Capture the cell that displays the provided text and extract its [X, Y] central coordinate. 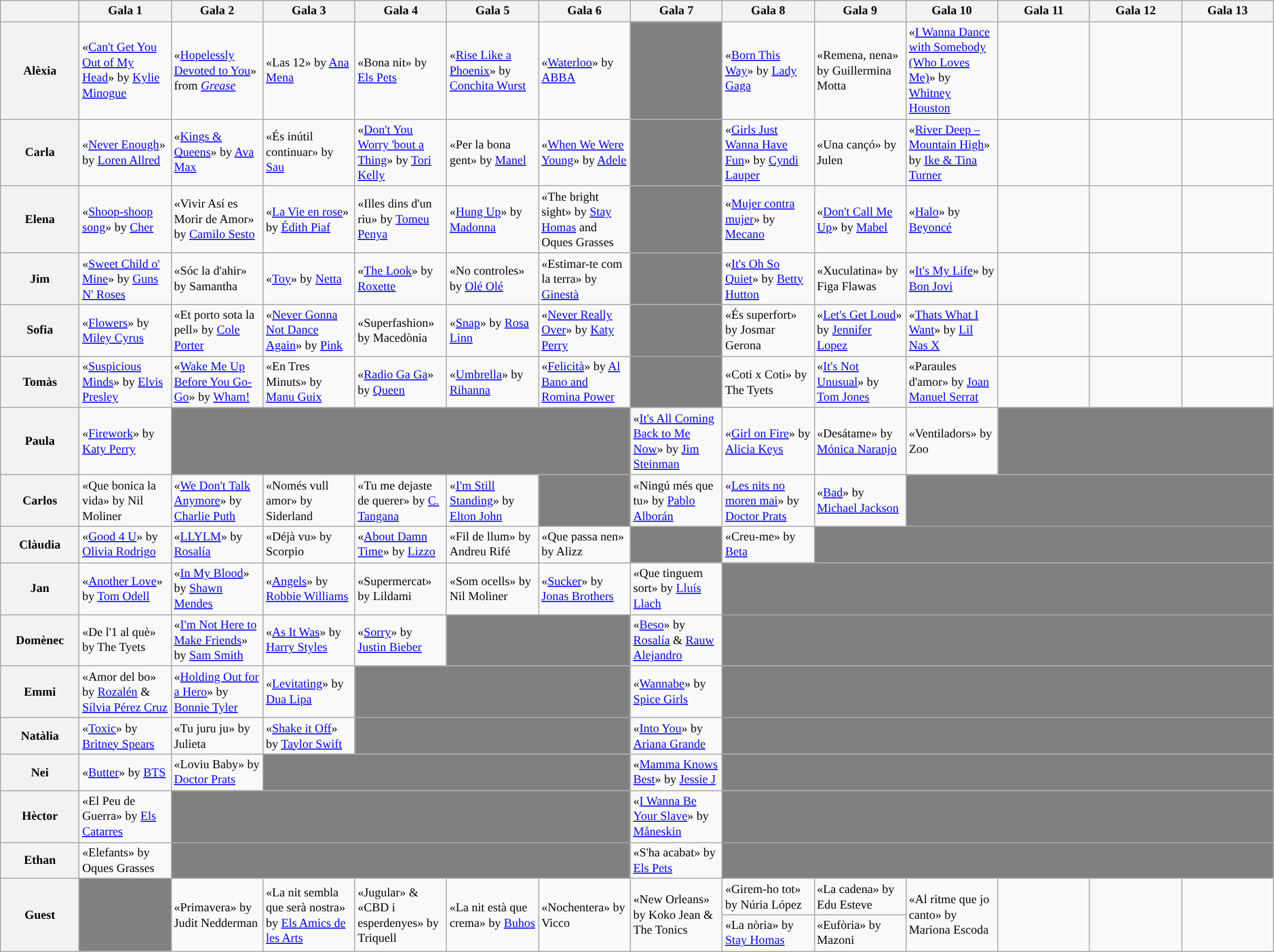
«Radio Ga Ga» by Queen [400, 382]
«Levitating» by Dua Lipa [309, 692]
«Xuculatina» by Figa Flawas [860, 279]
«S'ha acabat» by Els Pets [676, 860]
Hèctor [40, 816]
«In My Blood» by Shawn Mendes [217, 589]
«Que bonica la vida» by Nil Moliner [125, 500]
«Born This Way» by Lady Gaga [768, 71]
Gala 7 [676, 11]
«Las 12» by Ana Mena [309, 71]
Gala 3 [309, 11]
«Umbrella» by Rihanna [493, 382]
Elena [40, 220]
«Sorry» by Justin Bieber [400, 640]
«De l'1 al què» by The Tyets [125, 640]
«Superfashion» by Macedònia [400, 330]
«No controles» by Olé Olé [493, 279]
«Les nits no moren mai» by Doctor Prats [768, 500]
«Supermercat» by Lildami [400, 589]
Nei [40, 772]
«Remena, nena» by Guillermina Motta [860, 71]
«Creu-me» by Beta [768, 544]
Tomàs [40, 382]
«Shoop-shoop song» by Cher [125, 220]
Gala 9 [860, 11]
«LLYLM» by Rosalía [217, 544]
«The bright sight» by Stay Homas and Oques Grasses [585, 220]
«It's Oh So Quiet» by Betty Hutton [768, 279]
«Flowers» by Miley Cyrus [125, 330]
Alèxia [40, 71]
«Déjà vu» by Scorpio [309, 544]
«Amor del bo» by Rozalén & Sílvia Pérez Cruz [125, 692]
Guest [40, 915]
«La nòria» by Stay Homas [768, 933]
«Que passa nen» by Alizz [585, 544]
«Don't You Worry 'bout a Thing» by Tori Kelly [400, 153]
«Sóc la d'ahir» by Samantha [217, 279]
«Nochentera» by Vicco [585, 915]
«Wake Me Up Before You Go-Go» by Wham! [217, 382]
«Never Enough» by Loren Allred [125, 153]
«Eufòria» by Mazoni [860, 933]
«Can't Get You Out of My Head» by Kylie Minogue [125, 71]
«The Look» by Roxette [400, 279]
Jan [40, 589]
«Never Gonna Not Dance Again» by Pink [309, 330]
Gala 8 [768, 11]
«Girl on Fire» by Alicia Keys [768, 441]
«Let's Get Loud» by Jennifer Lopez [860, 330]
Gala 4 [400, 11]
«Una cançó» by Julen [860, 153]
«New Orleans» by Koko Jean & The Tonics [676, 915]
«Toxic» by Britney Spears [125, 736]
«Toy» by Netta [309, 279]
«Never Really Over» by Katy Perry [585, 330]
Gala 6 [585, 11]
«Som ocells» by Nil Moliner [493, 589]
«It's My Life» by Bon Jovi [951, 279]
«Firework» by Katy Perry [125, 441]
«Et porto sota la pell» by Cole Porter [217, 330]
«La nit està que crema» by Buhos [493, 915]
«It's All Coming Back to Me Now» by Jim Steinman [676, 441]
«Hung Up» by Madonna [493, 220]
«És inútil continuar» by Sau [309, 153]
«És superfort» by Josmar Gerona [768, 330]
«Ningú més que tu» by Pablo Alborán [676, 500]
«River Deep – Mountain High» by Ike & Tina Turner [951, 153]
«Bad» by Michael Jackson [860, 500]
Gala 5 [493, 11]
«El Peu de Guerra» by Els Catarres [125, 816]
«Mujer contra mujer» by Mecano [768, 220]
«As It Was» by Harry Styles [309, 640]
«Butter» by BTS [125, 772]
«Que tinguem sort» by Lluís Llach [676, 589]
«Hopelessly Devoted to You» from Grease [217, 71]
«Tu me dejaste de querer» by C. Tangana [400, 500]
«Mamma Knows Best» by Jessie J [676, 772]
«Wannabe» by Spice Girls [676, 692]
«Jugular» & «CBD i esperdenyes» by Triquell [400, 915]
«I'm Not Here to Make Friends» by Sam Smith [217, 640]
Gala 1 [125, 11]
«Shake it Off» by Taylor Swift [309, 736]
«I'm Still Standing» by Elton John [493, 500]
«Kings & Queens» by Ava Max [217, 153]
«Per la bona gent» by Manel [493, 153]
«I Wanna Be Your Slave» by Måneskin [676, 816]
«When We Were Young» by Adele [585, 153]
«Thats What I Want» by Lil Nas X [951, 330]
«Waterloo» by ABBA [585, 71]
«Al ritme que jo canto» by Mariona Escoda [951, 915]
«Només vull amor» by Siderland [309, 500]
«La Vie en rose» by Édith Piaf [309, 220]
«Girem-ho tot» by Núria López [768, 897]
«Holding Out for a Hero» by Bonnie Tyler [217, 692]
Paula [40, 441]
Gala 12 [1136, 11]
Carla [40, 153]
Gala 13 [1228, 11]
«Rise Like a Phoenix» by Conchita Wurst [493, 71]
«Girls Just Wanna Have Fun» by Cyndi Lauper [768, 153]
Ethan [40, 860]
«Elefants» by Oques Grasses [125, 860]
Gala 2 [217, 11]
«En Tres Minuts» by Manu Guix [309, 382]
Gala 11 [1043, 11]
«About Damn Time» by Lizzo [400, 544]
Jim [40, 279]
«Primavera» by Judit Nedderman [217, 915]
«Sucker» by Jonas Brothers [585, 589]
Natàlia [40, 736]
«La cadena» by Edu Esteve [860, 897]
«Don't Call Me Up» by Mabel [860, 220]
«Another Love» by Tom Odell [125, 589]
Clàudia [40, 544]
Emmi [40, 692]
«Vivir Así es Morir de Amor» by Camilo Sesto [217, 220]
«Tu juru ju» by Julieta [217, 736]
«Bona nit» by Els Pets [400, 71]
«Estimar-te com la terra» by Ginestà [585, 279]
Sofia [40, 330]
«Ventiladors» by Zoo [951, 441]
«Loviu Baby» by Doctor Prats [217, 772]
Domènec [40, 640]
«It's Not Unusual» by Tom Jones [860, 382]
«Desátame» by Mónica Naranjo [860, 441]
«Paraules d'amor» by Joan Manuel Serrat [951, 382]
«Coti x Coti» by The Tyets [768, 382]
«I Wanna Dance with Somebody (Who Loves Me)» by Whitney Houston [951, 71]
«Snap» by Rosa Linn [493, 330]
Carlos [40, 500]
«Suspicious Minds» by Elvis Presley [125, 382]
«Halo» by Beyoncé [951, 220]
«Felicità» by Al Bano and Romina Power [585, 382]
«Sweet Child o' Mine» by Guns N' Roses [125, 279]
«Good 4 U» by Olivia Rodrigo [125, 544]
«Into You» by Ariana Grande [676, 736]
Gala 10 [951, 11]
«We Don't Talk Anymore» by Charlie Puth [217, 500]
«Fil de llum» by Andreu Rifé [493, 544]
«Beso» by Rosalía & Rauw Alejandro [676, 640]
«La nit sembla que serà nostra» by Els Amics de les Arts [309, 915]
«Angels» by Robbie Williams [309, 589]
«Illes dins d'un riu» by Tomeu Penya [400, 220]
